Return [x, y] of the center of cell containing provided text 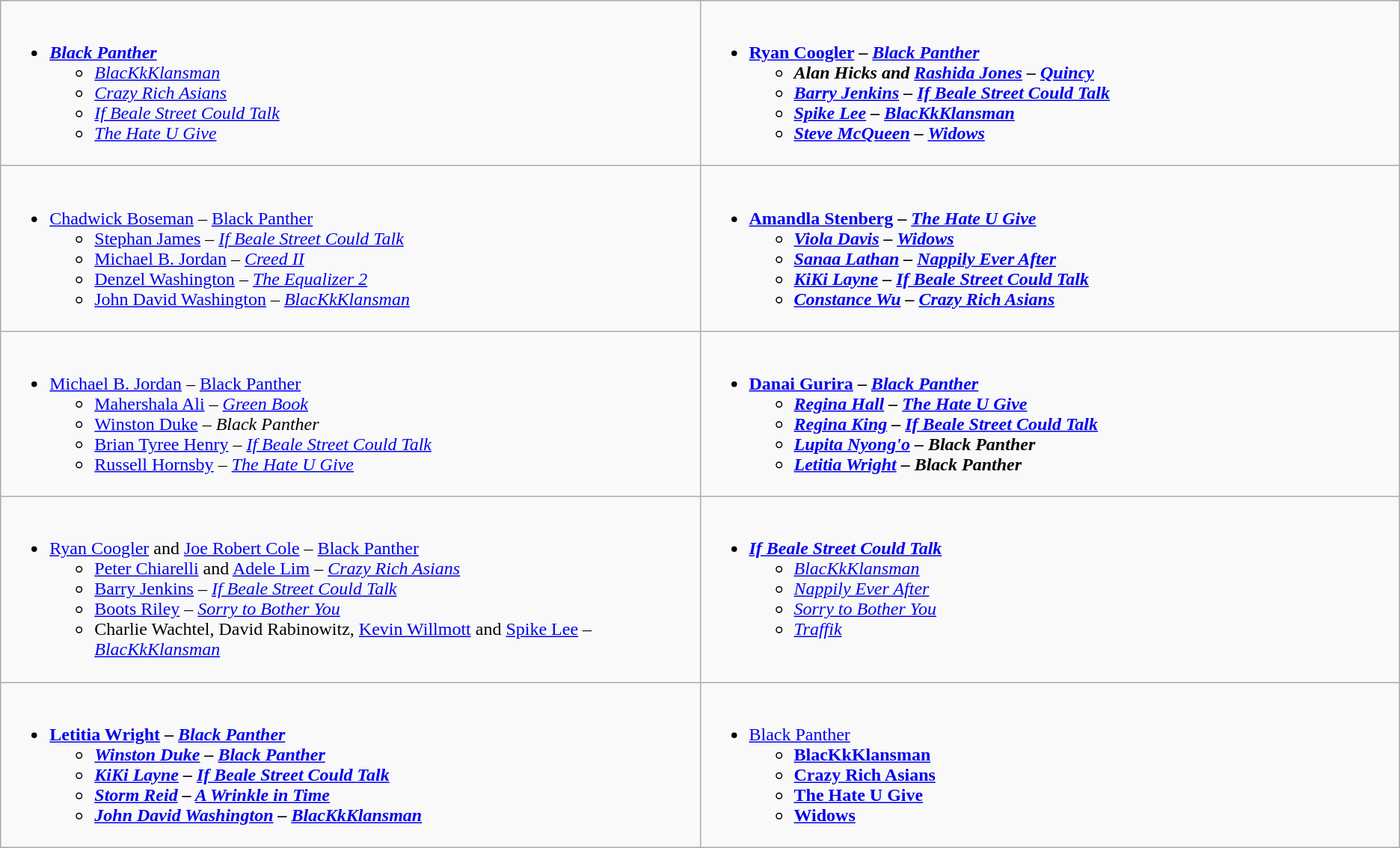
Black PantherBlacKkKlansmanCrazy Rich AsiansThe Hate U GiveWidows [1050, 764]
If Beale Street Could TalkBlacKkKlansmanNappily Ever AfterSorry to Bother YouTraffik [1050, 589]
Black PantherBlacKkKlansmanCrazy Rich AsiansIf Beale Street Could TalkThe Hate U Give [350, 84]
